Search for the cell housing the specified text and yield its (X, Y) center coordinate. 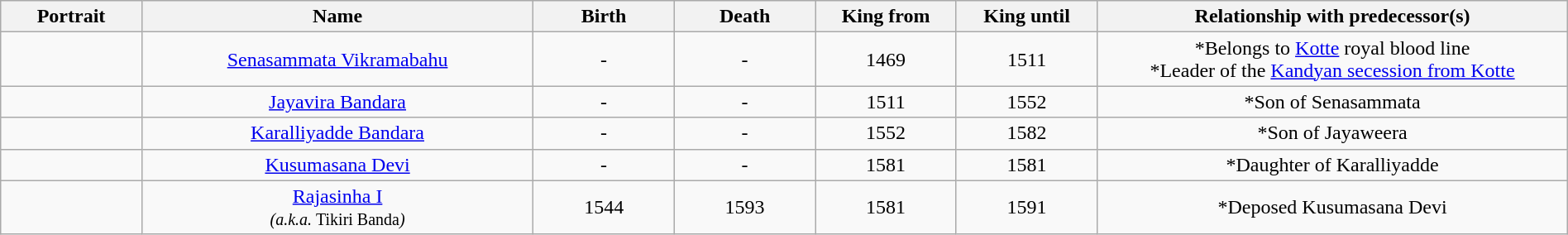
Senasammata Vikramabahu (337, 60)
Kusumasana Devi (337, 165)
1544 (604, 207)
1582 (1026, 133)
1591 (1026, 207)
Rajasinha I(a.k.a. Tikiri Banda) (337, 207)
Birth (604, 17)
Name (337, 17)
*Deposed Kusumasana Devi (1332, 207)
King until (1026, 17)
Death (744, 17)
*Son of Senasammata (1332, 102)
King from (886, 17)
Portrait (71, 17)
Jayavira Bandara (337, 102)
Karalliyadde Bandara (337, 133)
1593 (744, 207)
*Daughter of Karalliyadde (1332, 165)
1469 (886, 60)
*Son of Jayaweera (1332, 133)
Relationship with predecessor(s) (1332, 17)
*Belongs to Kotte royal blood line*Leader of the Kandyan secession from Kotte (1332, 60)
